Detect which cell encompasses the target text, then output its [X, Y] center coordinate. 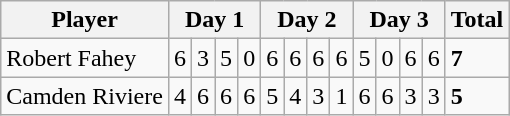
Day 1 [214, 20]
Camden Riviere [85, 96]
Robert Fahey [85, 58]
1 [342, 96]
Day 2 [307, 20]
Total [477, 20]
Day 3 [399, 20]
7 [477, 58]
Player [85, 20]
